Return the (X, Y) coordinate for the center point of the cell that contains the specified text.  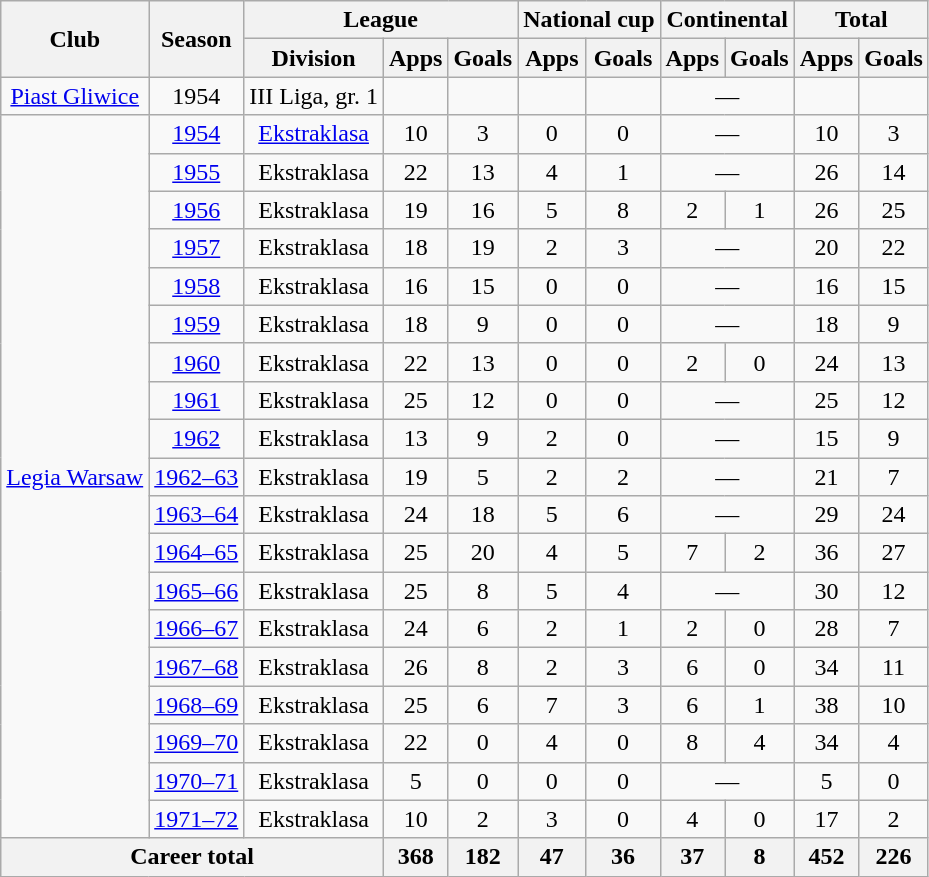
1967–68 (196, 667)
1971–72 (196, 819)
1968–69 (196, 705)
1963–64 (196, 515)
Legia Warsaw (75, 476)
452 (826, 857)
1958 (196, 286)
368 (415, 857)
National cup (589, 20)
21 (826, 477)
1961 (196, 400)
Career total (192, 857)
1962 (196, 438)
1956 (196, 210)
Club (75, 39)
1970–71 (196, 781)
1955 (196, 172)
1965–66 (196, 591)
226 (894, 857)
1957 (196, 248)
1962–63 (196, 477)
Piast Gliwice (75, 96)
17 (826, 819)
League (381, 20)
1960 (196, 362)
Continental (727, 20)
1966–67 (196, 629)
37 (692, 857)
Division (314, 58)
29 (826, 515)
III Liga, gr. 1 (314, 96)
1969–70 (196, 743)
1964–65 (196, 553)
28 (826, 629)
Total (861, 20)
30 (826, 591)
14 (894, 172)
38 (826, 705)
27 (894, 553)
47 (552, 857)
Season (196, 39)
1959 (196, 324)
182 (483, 857)
11 (894, 667)
